Find where the given text appears and provide that cell's center as [x, y] coordinate. 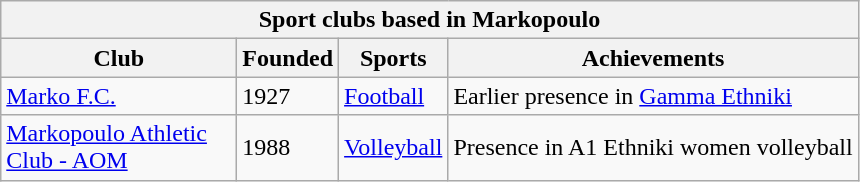
Sport clubs based in Markopoulo [430, 20]
Founded [288, 58]
Earlier presence in Gamma Ethniki [653, 96]
Achievements [653, 58]
Football [394, 96]
Club [119, 58]
1927 [288, 96]
Sports [394, 58]
1988 [288, 148]
Presence in A1 Ethniki women volleyball [653, 148]
Markopoulo Athletic Club - AOM [119, 148]
Volleyball [394, 148]
Marko F.C. [119, 96]
